Search for the cell housing the specified text and yield its (X, Y) center coordinate. 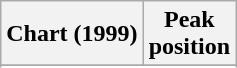
Peak position (189, 34)
Chart (1999) (72, 34)
